Return the (X, Y) coordinate for the center point of the cell that contains the specified text.  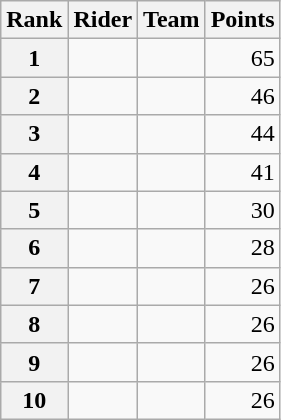
8 (34, 324)
3 (34, 134)
28 (242, 248)
6 (34, 248)
30 (242, 210)
46 (242, 96)
2 (34, 96)
9 (34, 362)
1 (34, 58)
Rank (34, 20)
4 (34, 172)
Points (242, 20)
41 (242, 172)
7 (34, 286)
65 (242, 58)
5 (34, 210)
Rider (103, 20)
10 (34, 400)
44 (242, 134)
Team (172, 20)
